From the cell containing the given text, extract its center point as [X, Y] coordinate. 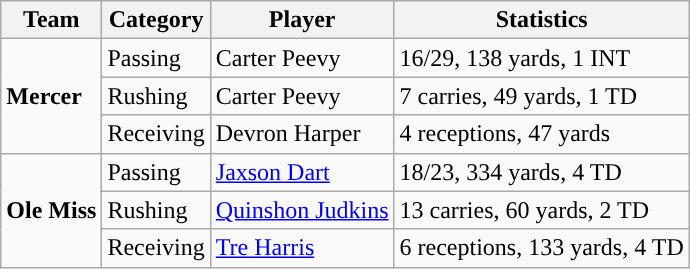
6 receptions, 133 yards, 4 TD [542, 248]
Statistics [542, 20]
Devron Harper [302, 134]
Mercer [52, 96]
Player [302, 20]
13 carries, 60 yards, 2 TD [542, 210]
Category [156, 20]
4 receptions, 47 yards [542, 134]
Tre Harris [302, 248]
Quinshon Judkins [302, 210]
7 carries, 49 yards, 1 TD [542, 96]
18/23, 334 yards, 4 TD [542, 172]
16/29, 138 yards, 1 INT [542, 58]
Team [52, 20]
Ole Miss [52, 210]
Jaxson Dart [302, 172]
